Find where the given text appears and provide that cell's center as (X, Y) coordinate. 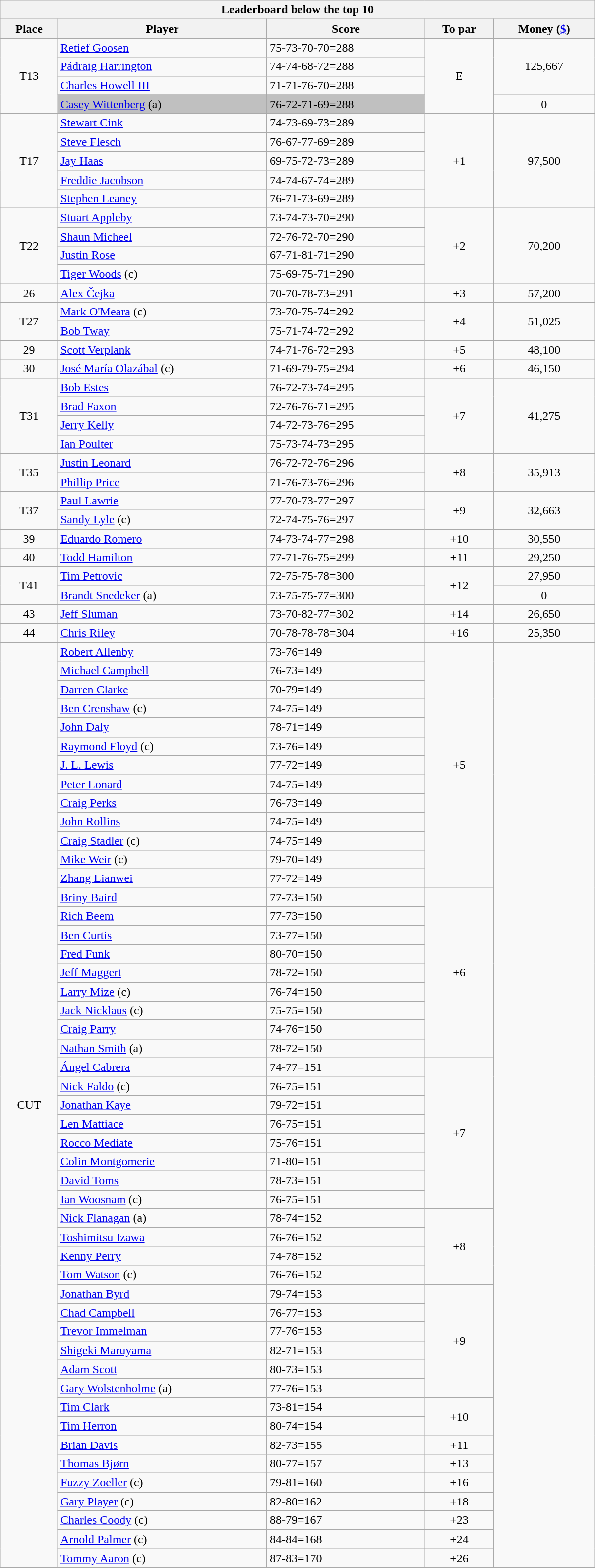
70-78-78-78=304 (346, 633)
70-70-78-73=291 (346, 293)
39 (29, 538)
79-72=151 (346, 1105)
+18 (459, 1502)
Casey Wittenberg (a) (162, 104)
Craig Stadler (c) (162, 841)
76-74=150 (346, 992)
26,650 (544, 614)
43 (29, 614)
Robert Allenby (162, 652)
Briny Baird (162, 897)
Larry Mize (c) (162, 992)
30,550 (544, 538)
74-72-73-76=295 (346, 425)
+2 (459, 246)
Raymond Floyd (c) (162, 746)
T41 (29, 586)
75-73-70-70=288 (346, 48)
Adam Scott (162, 1369)
Stuart Appleby (162, 217)
73-77=150 (346, 935)
74-74-67-74=289 (346, 180)
74-73-74-77=298 (346, 538)
+14 (459, 614)
Bob Estes (162, 387)
Stephen Leaney (162, 198)
32,663 (544, 510)
Len Mattiace (162, 1124)
72-74-75-76=297 (346, 519)
Ian Woosnam (c) (162, 1199)
69-75-72-73=289 (346, 161)
T13 (29, 76)
Eduardo Romero (162, 538)
74-73-69-73=289 (346, 123)
75-73-74-73=295 (346, 444)
T31 (29, 416)
Charles Coody (c) (162, 1520)
John Daly (162, 727)
E (459, 76)
David Toms (162, 1181)
+3 (459, 293)
Retief Goosen (162, 48)
Phillip Price (162, 482)
Mike Weir (c) (162, 860)
Ángel Cabrera (162, 1067)
Fred Funk (162, 954)
Nick Faldo (c) (162, 1086)
Gary Player (c) (162, 1502)
70-79=149 (346, 690)
Rich Beem (162, 916)
Tom Watson (c) (162, 1275)
J. L. Lewis (162, 765)
Craig Perks (162, 803)
48,100 (544, 350)
Justin Leonard (162, 463)
Thomas Bjørn (162, 1464)
Kenny Perry (162, 1256)
77-71-76-75=299 (346, 558)
+4 (459, 321)
79-74=153 (346, 1294)
79-70=149 (346, 860)
88-79=167 (346, 1520)
76-67-77-69=289 (346, 142)
76-72-71-69=288 (346, 104)
Jeff Maggert (162, 973)
Charles Howell III (162, 85)
78-73=151 (346, 1181)
T22 (29, 246)
76-77=153 (346, 1313)
Steve Flesch (162, 142)
80-70=150 (346, 954)
71-71-76-70=288 (346, 85)
82-80=162 (346, 1502)
Score (346, 29)
Alex Čejka (162, 293)
Sandy Lyle (c) (162, 519)
Rocco Mediate (162, 1142)
Ian Poulter (162, 444)
Craig Parry (162, 1029)
Jonathan Kaye (162, 1105)
Chad Campbell (162, 1313)
57,200 (544, 293)
T37 (29, 510)
Ben Crenshaw (c) (162, 708)
Tiger Woods (c) (162, 274)
78-74=152 (346, 1218)
Paul Lawrie (162, 501)
29,250 (544, 558)
73-74-73-70=290 (346, 217)
Leaderboard below the top 10 (297, 10)
77-70-73-77=297 (346, 501)
John Rollins (162, 821)
74-71-76-72=293 (346, 350)
To par (459, 29)
José María Olazábal (c) (162, 369)
71-69-79-75=294 (346, 369)
76-72-72-76=296 (346, 463)
74-74-68-72=288 (346, 66)
Justin Rose (162, 255)
+12 (459, 586)
+23 (459, 1520)
Fuzzy Zoeller (c) (162, 1483)
51,025 (544, 321)
Trevor Immelman (162, 1331)
70,200 (544, 246)
84-84=168 (346, 1539)
Bob Tway (162, 331)
76-72-73-74=295 (346, 387)
+1 (459, 161)
T17 (29, 161)
T27 (29, 321)
Tim Petrovic (162, 576)
73-70-82-77=302 (346, 614)
74-78=152 (346, 1256)
41,275 (544, 416)
Place (29, 29)
Tim Herron (162, 1426)
+24 (459, 1539)
Michael Campbell (162, 671)
75-69-75-71=290 (346, 274)
82-71=153 (346, 1350)
72-76-76-71=295 (346, 406)
Shaun Micheel (162, 237)
87-83=170 (346, 1558)
79-81=160 (346, 1483)
40 (29, 558)
Jay Haas (162, 161)
Shigeki Maruyama (162, 1350)
Brandt Snedeker (a) (162, 595)
Nathan Smith (a) (162, 1048)
Money ($) (544, 29)
CUT (29, 1105)
Jeff Sluman (162, 614)
75-76=151 (346, 1142)
80-74=154 (346, 1426)
Stewart Cink (162, 123)
75-75=150 (346, 1010)
Jonathan Byrd (162, 1294)
73-70-75-74=292 (346, 312)
29 (29, 350)
Chris Riley (162, 633)
Freddie Jacobson (162, 180)
Pádraig Harrington (162, 66)
76-71-73-69=289 (346, 198)
Darren Clarke (162, 690)
80-73=153 (346, 1369)
Brian Davis (162, 1445)
T35 (29, 472)
Nick Flanagan (a) (162, 1218)
71-76-73-76=296 (346, 482)
25,350 (544, 633)
Toshimitsu Izawa (162, 1237)
Zhang Lianwei (162, 878)
35,913 (544, 472)
+13 (459, 1464)
73-81=154 (346, 1407)
27,950 (544, 576)
97,500 (544, 161)
Peter Lonard (162, 784)
Arnold Palmer (c) (162, 1539)
74-77=151 (346, 1067)
Player (162, 29)
Scott Verplank (162, 350)
44 (29, 633)
Brad Faxon (162, 406)
Jerry Kelly (162, 425)
125,667 (544, 66)
73-75-75-77=300 (346, 595)
82-73=155 (346, 1445)
Mark O'Meara (c) (162, 312)
Colin Montgomerie (162, 1162)
72-75-75-78=300 (346, 576)
72-76-72-70=290 (346, 237)
Tommy Aaron (c) (162, 1558)
74-76=150 (346, 1029)
71-80=151 (346, 1162)
26 (29, 293)
Gary Wolstenholme (a) (162, 1388)
+26 (459, 1558)
Tim Clark (162, 1407)
67-71-81-71=290 (346, 255)
80-77=157 (346, 1464)
Ben Curtis (162, 935)
46,150 (544, 369)
Jack Nicklaus (c) (162, 1010)
30 (29, 369)
75-71-74-72=292 (346, 331)
Todd Hamilton (162, 558)
78-71=149 (346, 727)
